Identify which cell holds the provided text, then report its [x, y] central coordinate. 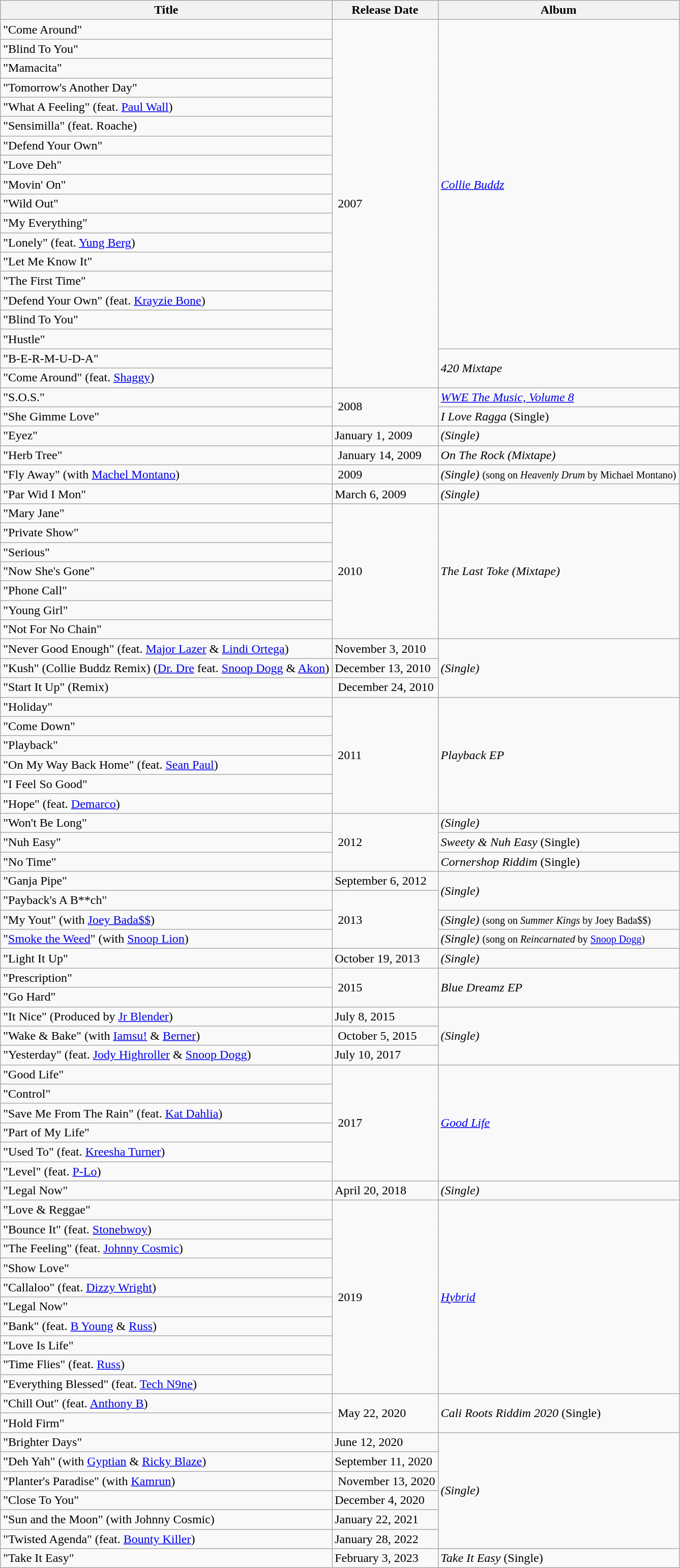
Cornershop Riddim (Single) [558, 862]
"No Time" [166, 862]
"Save Me From The Rain" (feat. Kat Dahlia) [166, 1113]
September 11, 2020 [385, 1461]
"Level" (feat. P-Lo) [166, 1171]
"Defend Your Own" [166, 145]
"Private Show" [166, 532]
November 13, 2020 [385, 1481]
"Defend Your Own" (feat. Krayzie Bone) [166, 300]
"Kush" (Collie Buddz Remix) (Dr. Dre feat. Snoop Dogg & Akon) [166, 668]
"Good Life" [166, 1074]
July 8, 2015 [385, 1016]
"My Everything" [166, 223]
Sweety & Nuh Easy (Single) [558, 842]
"Sun and the Moon" (with Johnny Cosmic) [166, 1520]
(Single) (song on Summer Kings by Joey Bada$$) [558, 920]
"Mary Jane" [166, 513]
January 22, 2021 [385, 1520]
"Time Flies" (feat. Russ) [166, 1365]
2009 [385, 474]
"Used To" (feat. Kreesha Turner) [166, 1152]
Hybrid [558, 1298]
2008 [385, 407]
"Lonely" (feat. Yung Berg) [166, 243]
"Light It Up" [166, 958]
"Deh Yah" (with Gyptian & Ricky Blaze) [166, 1461]
"Bank" (feat. B Young & Russ) [166, 1326]
"She Gimme Love" [166, 416]
"Herb Tree" [166, 455]
"Love Deh" [166, 165]
Take It Easy (Single) [558, 1558]
"Hustle" [166, 339]
"B-E-R-M-U-D-A" [166, 358]
2015 [385, 987]
420 Mixtape [558, 368]
"Eyez" [166, 436]
"Phone Call" [166, 591]
"What A Feeling" (feat. Paul Wall) [166, 107]
July 10, 2017 [385, 1055]
"Come Down" [166, 726]
"Control" [166, 1094]
"Won't Be Long" [166, 823]
"Come Around" [166, 29]
"Mamacita" [166, 68]
"Callaloo" (feat. Dizzy Wright) [166, 1287]
"Love & Reggae" [166, 1210]
"Planter's Paradise" (with Kamrun) [166, 1481]
"On My Way Back Home" (feat. Sean Paul) [166, 765]
Blue Dreamz EP [558, 987]
"Hold Firm" [166, 1423]
"The First Time" [166, 281]
"Yesterday" (feat. Jody Highroller & Snoop Dogg) [166, 1055]
"Chill Out" (feat. Anthony B) [166, 1403]
"Everything Blessed" (feat. Tech N9ne) [166, 1384]
"Serious" [166, 552]
"Ganja Pipe" [166, 881]
March 6, 2009 [385, 494]
"I Feel So Good" [166, 784]
"Let Me Know It" [166, 262]
2012 [385, 842]
On The Rock (Mixtape) [558, 455]
December 24, 2010 [385, 687]
October 5, 2015 [385, 1036]
"The Feeling" (feat. Johnny Cosmic) [166, 1249]
May 22, 2020 [385, 1413]
"Movin' On" [166, 184]
2010 [385, 571]
"Take It Easy" [166, 1558]
Cali Roots Riddim 2020 (Single) [558, 1413]
"Holiday" [166, 707]
"Playback" [166, 745]
December 13, 2010 [385, 668]
WWE The Music, Volume 8 [558, 397]
2011 [385, 755]
"Fly Away" (with Machel Montano) [166, 474]
"Show Love" [166, 1268]
"Smoke the Weed" (with Snoop Lion) [166, 939]
"Hope" (feat. Demarco) [166, 803]
"Now She's Gone" [166, 571]
November 3, 2010 [385, 649]
"It Nice" (Produced by Jr Blender) [166, 1016]
January 28, 2022 [385, 1539]
"Prescription" [166, 978]
"Twisted Agenda" (feat. Bounty Killer) [166, 1539]
2019 [385, 1298]
September 6, 2012 [385, 881]
The Last Toke (Mixtape) [558, 571]
"Come Around" (feat. Shaggy) [166, 378]
"S.O.S." [166, 397]
"Bounce It" (feat. Stonebwoy) [166, 1229]
"Not For No Chain" [166, 629]
"My Yout" (with Joey Bada$$) [166, 920]
October 19, 2013 [385, 958]
"Sensimilla" (feat. Roache) [166, 126]
Collie Buddz [558, 184]
February 3, 2023 [385, 1558]
"Wild Out" [166, 203]
"Part of My Life" [166, 1132]
January 14, 2009 [385, 455]
Title [166, 10]
"Brighter Days" [166, 1442]
Playback EP [558, 755]
"Nuh Easy" [166, 842]
(Single) (song on Reincarnated by Snoop Dogg) [558, 939]
"Close To You" [166, 1500]
Good Life [558, 1123]
April 20, 2018 [385, 1191]
"Never Good Enough" (feat. Major Lazer & Lindi Ortega) [166, 649]
2007 [385, 203]
"Payback's A B**ch" [166, 900]
"Young Girl" [166, 610]
(Single) (song on Heavenly Drum by Michael Montano) [558, 474]
"Go Hard" [166, 997]
Album [558, 10]
I Love Ragga (Single) [558, 416]
"Start It Up" (Remix) [166, 687]
"Love Is Life" [166, 1345]
"Par Wid I Mon" [166, 494]
January 1, 2009 [385, 436]
June 12, 2020 [385, 1442]
Release Date [385, 10]
"Wake & Bake" (with Iamsu! & Berner) [166, 1036]
"Tomorrow's Another Day" [166, 87]
2013 [385, 920]
2017 [385, 1123]
December 4, 2020 [385, 1500]
